Extract the (x, y) coordinate from the center of the cell holding the provided text.  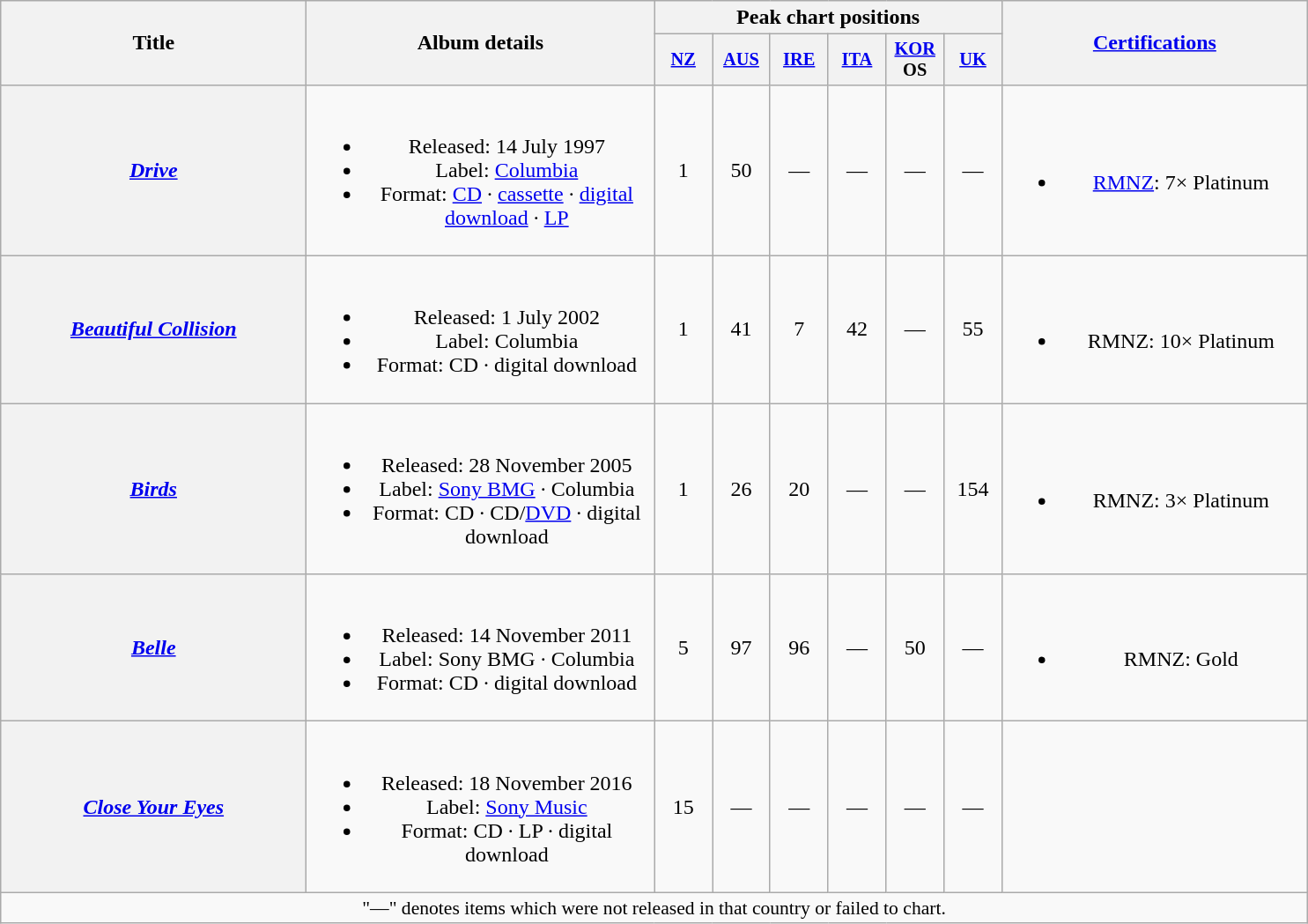
"—" denotes items which were not released in that country or failed to chart. (654, 908)
55 (973, 329)
KOROS (915, 60)
15 (684, 807)
Peak chart positions (828, 18)
RMNZ: Gold (1154, 648)
97 (742, 648)
Birds (153, 489)
Certifications (1154, 43)
Released: 14 November 2011Label: Sony BMG · ColumbiaFormat: CD · digital download (481, 648)
Released: 1 July 2002Label: ColumbiaFormat: CD · digital download (481, 329)
154 (973, 489)
Title (153, 43)
20 (799, 489)
5 (684, 648)
Beautiful Collision (153, 329)
26 (742, 489)
IRE (799, 60)
Released: 28 November 2005Label: Sony BMG · ColumbiaFormat: CD · CD/DVD · digital download (481, 489)
Released: 18 November 2016Label: Sony MusicFormat: CD · LP · digital download (481, 807)
Drive (153, 170)
7 (799, 329)
UK (973, 60)
NZ (684, 60)
Belle (153, 648)
RMNZ: 10× Platinum (1154, 329)
AUS (742, 60)
96 (799, 648)
RMNZ: 3× Platinum (1154, 489)
Released: 14 July 1997Label: ColumbiaFormat: CD · cassette · digital download · LP (481, 170)
Album details (481, 43)
Close Your Eyes (153, 807)
ITA (857, 60)
41 (742, 329)
42 (857, 329)
RMNZ: 7× Platinum (1154, 170)
